Provide the (x, y) coordinate of the cell's center where the given text is located.  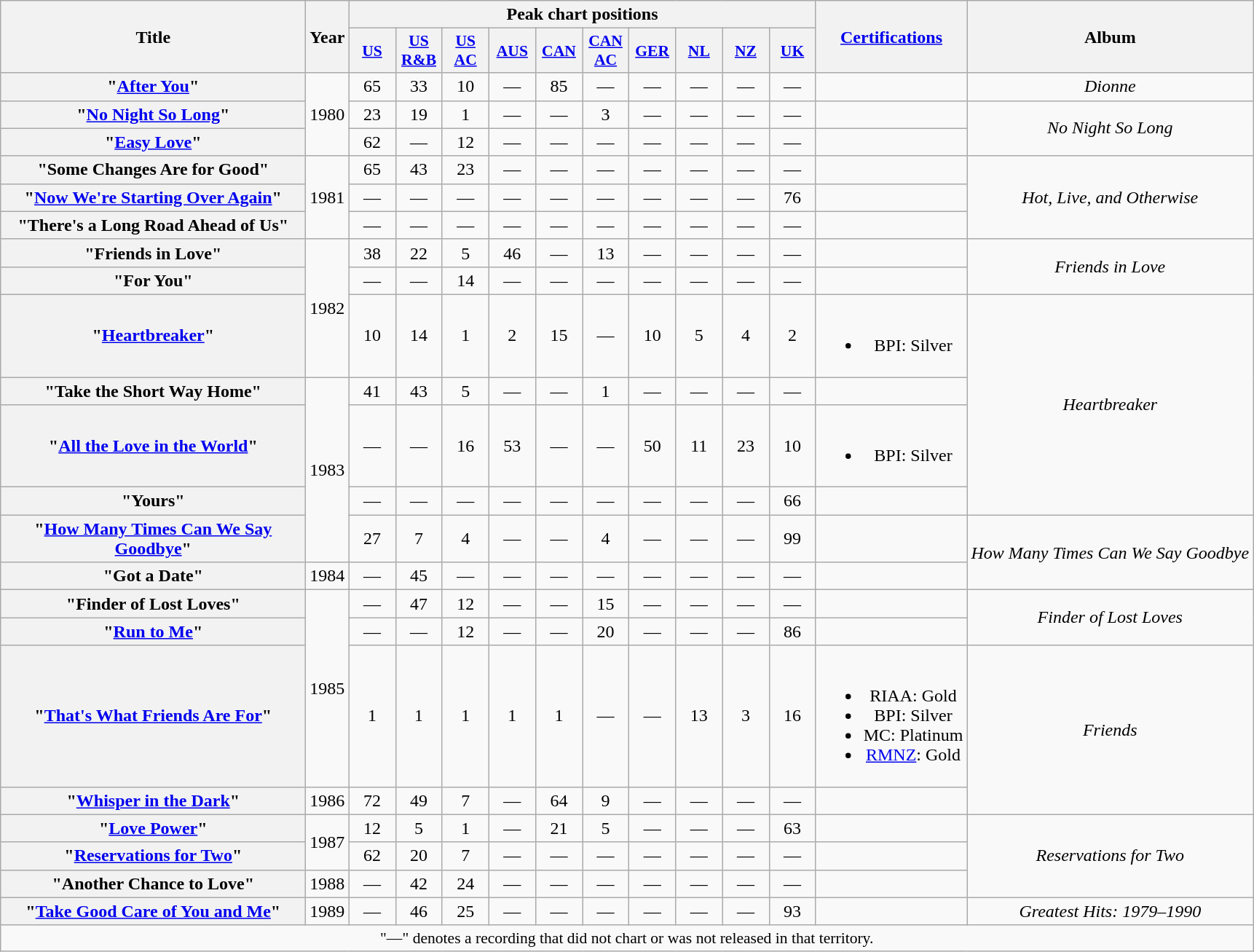
22 (419, 253)
93 (792, 911)
1980 (328, 114)
GER (652, 51)
1984 (328, 576)
UK (792, 51)
41 (372, 391)
"Finder of Lost Loves" (153, 604)
9 (606, 800)
1985 (328, 688)
US (372, 51)
"Whisper in the Dark" (153, 800)
"Some Changes Are for Good" (153, 170)
"Yours" (153, 501)
"No Night So Long" (153, 114)
How Many Times Can We Say Goodbye (1110, 552)
11 (699, 446)
42 (419, 884)
1981 (328, 197)
RIAA: GoldBPI: SilverMC: PlatinumRMNZ: Gold (891, 716)
1989 (328, 911)
1983 (328, 470)
CANAC (606, 51)
CAN (559, 51)
1987 (328, 842)
"Love Power" (153, 828)
"Another Chance to Love" (153, 884)
NZ (746, 51)
USR&B (419, 51)
"How Many Times Can We Say Goodbye" (153, 539)
47 (419, 604)
Peak chart positions (583, 15)
1988 (328, 884)
"Easy Love" (153, 142)
63 (792, 828)
85 (559, 87)
64 (559, 800)
25 (465, 911)
Certifications (891, 36)
Album (1110, 36)
"That's What Friends Are For" (153, 716)
86 (792, 632)
Greatest Hits: 1979–1990 (1110, 911)
Friends in Love (1110, 267)
Reservations for Two (1110, 856)
"For You" (153, 280)
72 (372, 800)
27 (372, 539)
Heartbreaker (1110, 404)
21 (559, 828)
"Heartbreaker" (153, 335)
"All the Love in the World" (153, 446)
Hot, Live, and Otherwise (1110, 197)
33 (419, 87)
USAC (465, 51)
66 (792, 501)
53 (512, 446)
1982 (328, 307)
24 (465, 884)
"Take the Short Way Home" (153, 391)
Friends (1110, 730)
99 (792, 539)
NL (699, 51)
45 (419, 576)
Title (153, 36)
Dionne (1110, 87)
"Got a Date" (153, 576)
Year (328, 36)
AUS (512, 51)
"Reservations for Two" (153, 856)
"There's a Long Road Ahead of Us" (153, 225)
1986 (328, 800)
"Take Good Care of You and Me" (153, 911)
"Now We're Starting Over Again" (153, 197)
"Friends in Love" (153, 253)
38 (372, 253)
76 (792, 197)
19 (419, 114)
49 (419, 800)
50 (652, 446)
Finder of Lost Loves (1110, 618)
No Night So Long (1110, 128)
"—" denotes a recording that did not chart or was not released in that territory. (627, 938)
"After You" (153, 87)
"Run to Me" (153, 632)
